Search for the cell housing the specified text and yield its (X, Y) center coordinate. 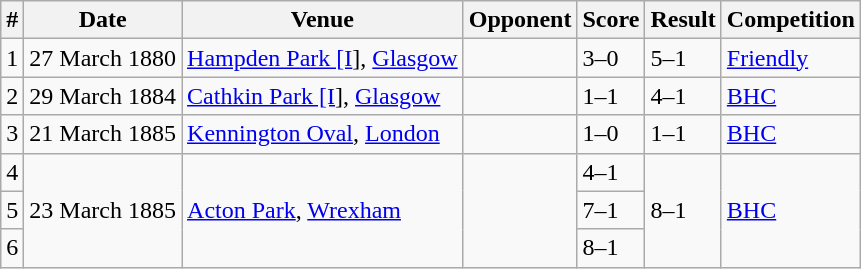
3–0 (611, 58)
Hampden Park [I], Glasgow (323, 58)
2 (12, 96)
Acton Park, Wrexham (323, 210)
5–1 (683, 58)
23 March 1885 (103, 210)
4 (12, 172)
29 March 1884 (103, 96)
21 March 1885 (103, 134)
Date (103, 20)
Venue (323, 20)
Result (683, 20)
1 (12, 58)
Friendly (790, 58)
1–0 (611, 134)
Cathkin Park [I], Glasgow (323, 96)
Score (611, 20)
Opponent (520, 20)
5 (12, 210)
27 March 1880 (103, 58)
7–1 (611, 210)
6 (12, 248)
Competition (790, 20)
# (12, 20)
3 (12, 134)
Kennington Oval, London (323, 134)
